Output the (x, y) coordinate of the center of the cell containing the given text.  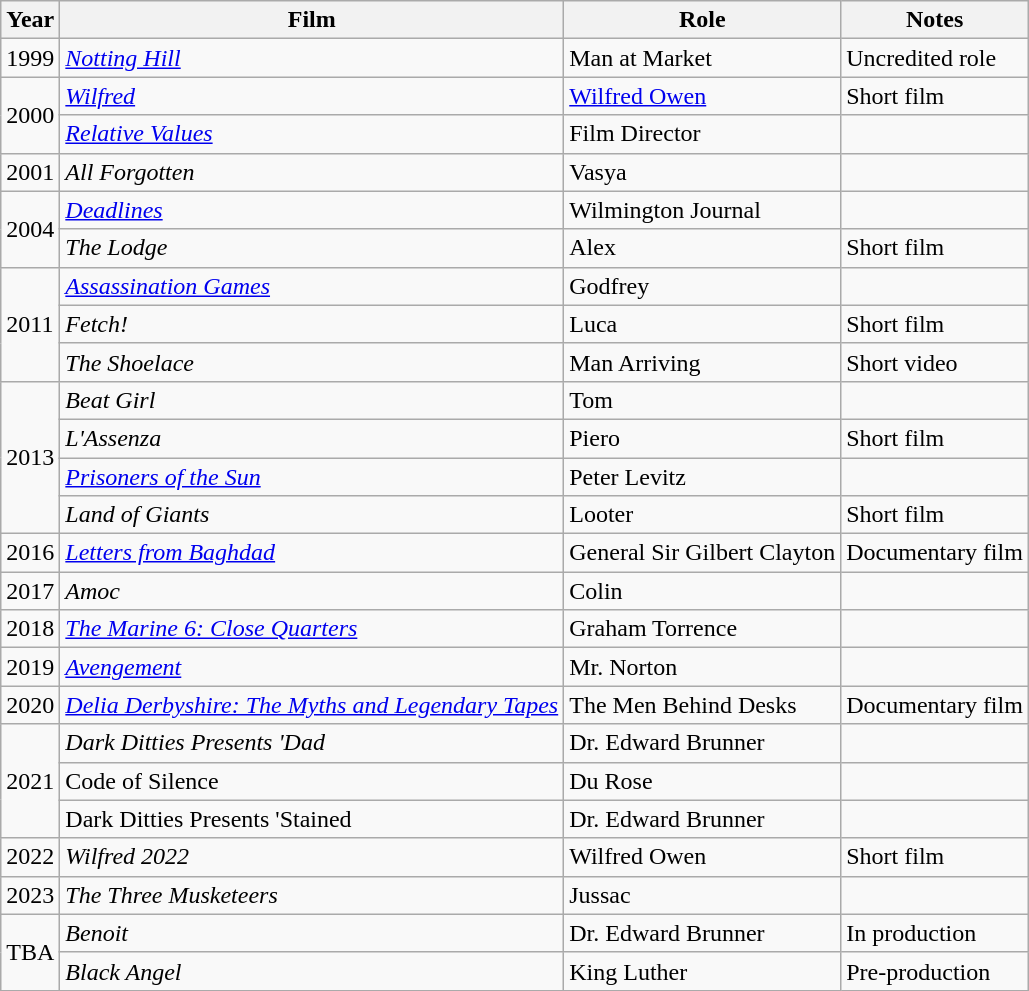
The Men Behind Desks (702, 705)
Pre-production (935, 971)
Land of Giants (312, 515)
2020 (30, 705)
Beat Girl (312, 400)
Vasya (702, 172)
2019 (30, 667)
Alex (702, 248)
TBA (30, 952)
In production (935, 933)
Tom (702, 400)
The Lodge (312, 248)
2018 (30, 629)
Luca (702, 324)
Wilfred 2022 (312, 857)
Prisoners of the Sun (312, 477)
2011 (30, 324)
Notes (935, 20)
2001 (30, 172)
2022 (30, 857)
Piero (702, 438)
General Sir Gilbert Clayton (702, 553)
Deadlines (312, 210)
2017 (30, 591)
Mr. Norton (702, 667)
Wilfred (312, 96)
Short video (935, 362)
All Forgotten (312, 172)
Peter Levitz (702, 477)
Graham Torrence (702, 629)
Film (312, 20)
Assassination Games (312, 286)
Fetch! (312, 324)
Avengement (312, 667)
2016 (30, 553)
Letters from Baghdad (312, 553)
Role (702, 20)
Man Arriving (702, 362)
1999 (30, 58)
The Shoelace (312, 362)
2013 (30, 457)
Colin (702, 591)
Delia Derbyshire: The Myths and Legendary Tapes (312, 705)
The Marine 6: Close Quarters (312, 629)
Benoit (312, 933)
Wilmington Journal (702, 210)
Jussac (702, 895)
2000 (30, 115)
L'Assenza (312, 438)
2021 (30, 781)
Looter (702, 515)
Notting Hill (312, 58)
Black Angel (312, 971)
Relative Values (312, 134)
Godfrey (702, 286)
The Three Musketeers (312, 895)
King Luther (702, 971)
Uncredited role (935, 58)
Film Director (702, 134)
Amoc (312, 591)
Dark Ditties Presents 'Dad (312, 743)
Dark Ditties Presents 'Stained (312, 819)
Year (30, 20)
Man at Market (702, 58)
Code of Silence (312, 781)
2004 (30, 229)
Du Rose (702, 781)
2023 (30, 895)
